Determine the [X, Y] coordinate at the center of the cell enclosing the given text.  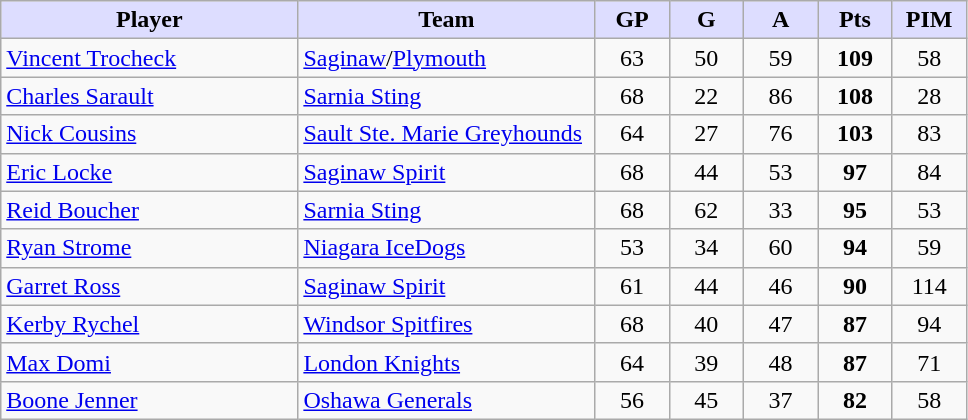
Oshawa Generals [446, 400]
Ryan Strome [150, 248]
71 [929, 362]
G [706, 20]
Nick Cousins [150, 134]
46 [780, 286]
Eric Locke [150, 172]
39 [706, 362]
Sault Ste. Marie Greyhounds [446, 134]
48 [780, 362]
63 [632, 58]
London Knights [446, 362]
97 [855, 172]
Max Domi [150, 362]
56 [632, 400]
76 [780, 134]
83 [929, 134]
90 [855, 286]
33 [780, 210]
61 [632, 286]
Reid Boucher [150, 210]
Garret Ross [150, 286]
103 [855, 134]
114 [929, 286]
95 [855, 210]
Charles Sarault [150, 96]
108 [855, 96]
Team [446, 20]
37 [780, 400]
Niagara IceDogs [446, 248]
47 [780, 324]
45 [706, 400]
Vincent Trocheck [150, 58]
22 [706, 96]
60 [780, 248]
84 [929, 172]
109 [855, 58]
Saginaw/Plymouth [446, 58]
Boone Jenner [150, 400]
50 [706, 58]
Player [150, 20]
A [780, 20]
Kerby Rychel [150, 324]
Windsor Spitfires [446, 324]
27 [706, 134]
62 [706, 210]
34 [706, 248]
40 [706, 324]
GP [632, 20]
PIM [929, 20]
86 [780, 96]
28 [929, 96]
82 [855, 400]
Pts [855, 20]
